For the text-containing cell, return its midpoint in (x, y) coordinate format. 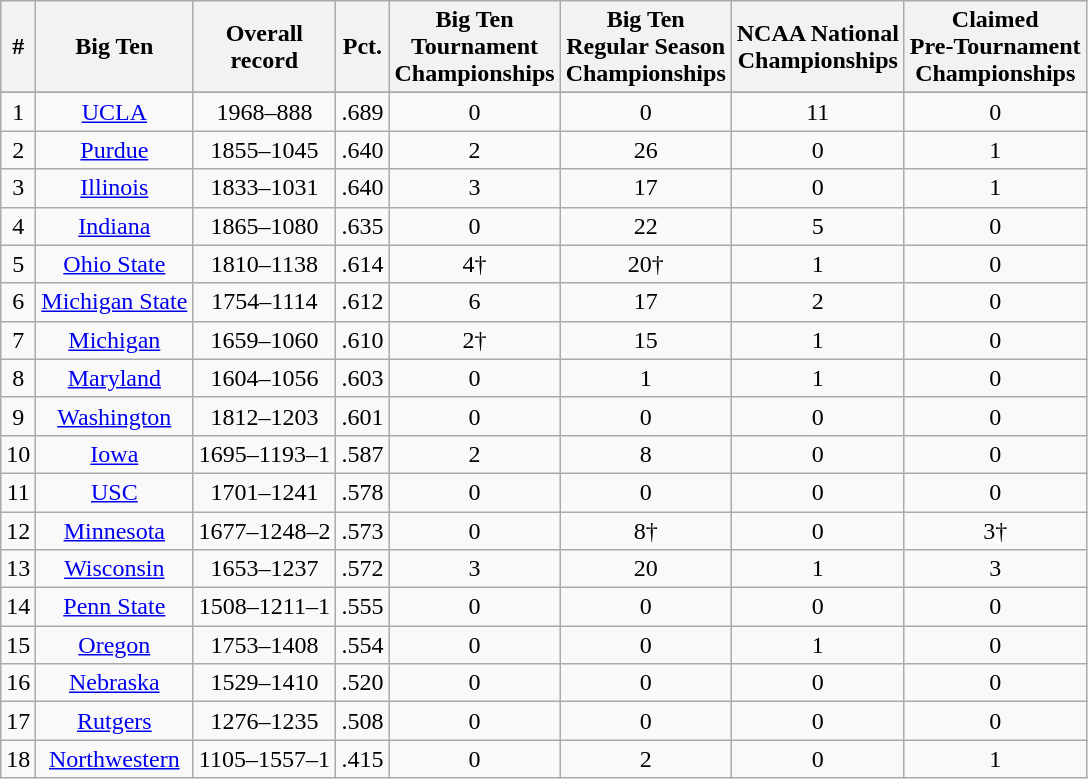
Michigan (114, 340)
Big Ten (114, 47)
1855–1045 (264, 150)
Maryland (114, 378)
.603 (362, 378)
.520 (362, 683)
.587 (362, 454)
.554 (362, 645)
9 (18, 416)
1695–1193–1 (264, 454)
1653–1237 (264, 569)
USC (114, 492)
Overallrecord (264, 47)
Iowa (114, 454)
# (18, 47)
2† (474, 340)
1604–1056 (264, 378)
.689 (362, 112)
.415 (362, 759)
20† (646, 264)
Indiana (114, 226)
Wisconsin (114, 569)
.508 (362, 721)
1529–1410 (264, 683)
22 (646, 226)
UCLA (114, 112)
16 (18, 683)
.601 (362, 416)
10 (18, 454)
13 (18, 569)
Nebraska (114, 683)
1659–1060 (264, 340)
Purdue (114, 150)
1865–1080 (264, 226)
18 (18, 759)
Minnesota (114, 531)
1833–1031 (264, 188)
1508–1211–1 (264, 607)
Northwestern (114, 759)
1105–1557–1 (264, 759)
1968–888 (264, 112)
Washington (114, 416)
Penn State (114, 607)
3† (995, 531)
.555 (362, 607)
Big TenRegular SeasonChampionships (646, 47)
26 (646, 150)
20 (646, 569)
1276–1235 (264, 721)
7 (18, 340)
Big TenTournamentChampionships (474, 47)
1754–1114 (264, 302)
.573 (362, 531)
1753–1408 (264, 645)
Michigan State (114, 302)
Pct. (362, 47)
Rutgers (114, 721)
.614 (362, 264)
.612 (362, 302)
8† (646, 531)
1701–1241 (264, 492)
Oregon (114, 645)
NCAA NationalChampionships (818, 47)
.635 (362, 226)
1677–1248–2 (264, 531)
ClaimedPre-TournamentChampionships (995, 47)
Ohio State (114, 264)
12 (18, 531)
.610 (362, 340)
14 (18, 607)
1810–1138 (264, 264)
.572 (362, 569)
.578 (362, 492)
Illinois (114, 188)
1812–1203 (264, 416)
4† (474, 264)
4 (18, 226)
